Return the [x, y] coordinate for the center point of the cell that contains the specified text.  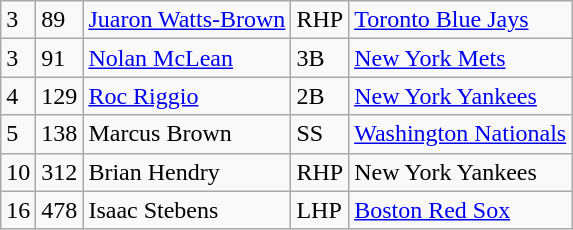
SS [320, 134]
Roc Riggio [187, 96]
Isaac Stebens [187, 210]
10 [18, 172]
478 [60, 210]
5 [18, 134]
Brian Hendry [187, 172]
LHP [320, 210]
89 [60, 20]
2B [320, 96]
Juaron Watts-Brown [187, 20]
312 [60, 172]
Nolan McLean [187, 58]
Washington Nationals [460, 134]
16 [18, 210]
Boston Red Sox [460, 210]
138 [60, 134]
91 [60, 58]
Toronto Blue Jays [460, 20]
New York Mets [460, 58]
4 [18, 96]
3B [320, 58]
129 [60, 96]
Marcus Brown [187, 134]
